Output the [X, Y] coordinate of the center of the cell containing the given text.  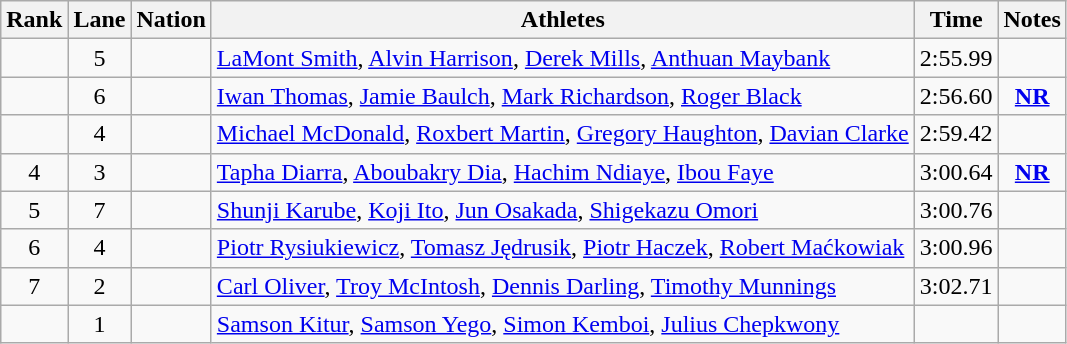
3 [100, 172]
LaMont Smith, Alvin Harrison, Derek Mills, Anthuan Maybank [562, 58]
Samson Kitur, Samson Yego, Simon Kemboi, Julius Chepkwony [562, 324]
3:00.76 [956, 210]
Rank [34, 20]
Carl Oliver, Troy McIntosh, Dennis Darling, Timothy Munnings [562, 286]
3:00.96 [956, 248]
Michael McDonald, Roxbert Martin, Gregory Haughton, Davian Clarke [562, 134]
Tapha Diarra, Aboubakry Dia, Hachim Ndiaye, Ibou Faye [562, 172]
3:00.64 [956, 172]
3:02.71 [956, 286]
Lane [100, 20]
Athletes [562, 20]
Iwan Thomas, Jamie Baulch, Mark Richardson, Roger Black [562, 96]
2:56.60 [956, 96]
Nation [171, 20]
Time [956, 20]
Piotr Rysiukiewicz, Tomasz Jędrusik, Piotr Haczek, Robert Maćkowiak [562, 248]
Shunji Karube, Koji Ito, Jun Osakada, Shigekazu Omori [562, 210]
2:59.42 [956, 134]
1 [100, 324]
2 [100, 286]
2:55.99 [956, 58]
Notes [1032, 20]
